From the cell containing the given text, extract its center point as [x, y] coordinate. 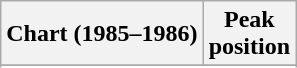
Peakposition [249, 34]
Chart (1985–1986) [102, 34]
